Locate the cell with the specified text and output its [x, y] center coordinate. 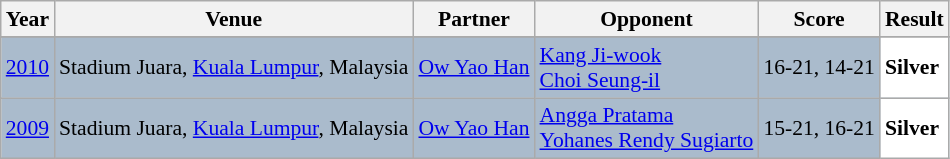
16-21, 14-21 [819, 68]
15-21, 16-21 [819, 128]
2010 [28, 68]
Score [819, 19]
Angga Pratama Yohanes Rendy Sugiarto [647, 128]
Opponent [647, 19]
Kang Ji-wook Choi Seung-il [647, 68]
Result [914, 19]
Venue [234, 19]
Partner [474, 19]
Year [28, 19]
2009 [28, 128]
